Capture the cell that displays the provided text and extract its (X, Y) central coordinate. 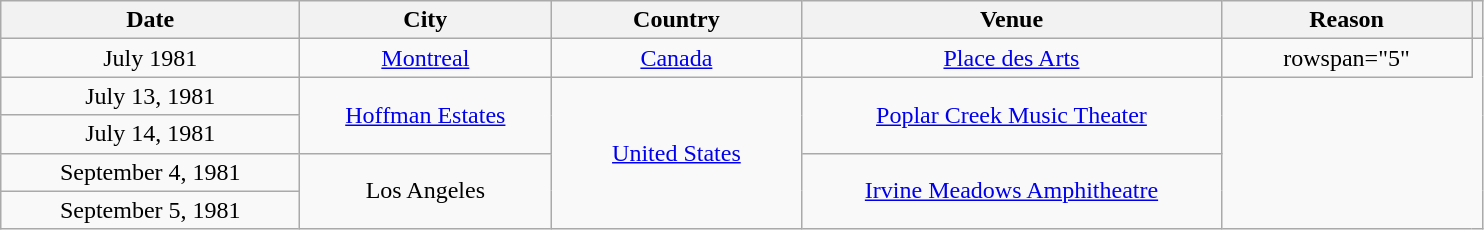
Irvine Meadows Amphitheatre (1012, 191)
Venue (1012, 20)
City (426, 20)
September 4, 1981 (150, 172)
Los Angeles (426, 191)
Country (676, 20)
Hoffman Estates (426, 115)
Date (150, 20)
Reason (1346, 20)
September 5, 1981 (150, 210)
Montreal (426, 58)
July 1981 (150, 58)
Place des Arts (1012, 58)
July 13, 1981 (150, 96)
Poplar Creek Music Theater (1012, 115)
rowspan="5" (1346, 58)
United States (676, 153)
July 14, 1981 (150, 134)
Canada (676, 58)
